Pinpoint the cell where the given text exists, returning its (X, Y) midpoint coordinate. 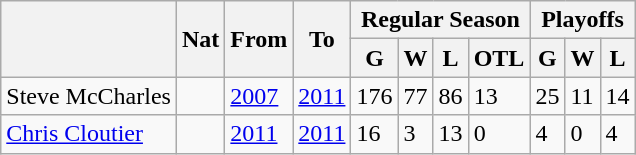
Regular Season (440, 20)
3 (416, 134)
86 (450, 96)
11 (582, 96)
To (322, 39)
From (259, 39)
Playoffs (582, 20)
Chris Cloutier (89, 134)
77 (416, 96)
Nat (200, 39)
2007 (259, 96)
14 (618, 96)
176 (374, 96)
16 (374, 134)
25 (548, 96)
Steve McCharles (89, 96)
OTL (499, 58)
